From the cell containing the given text, extract its center point as (X, Y) coordinate. 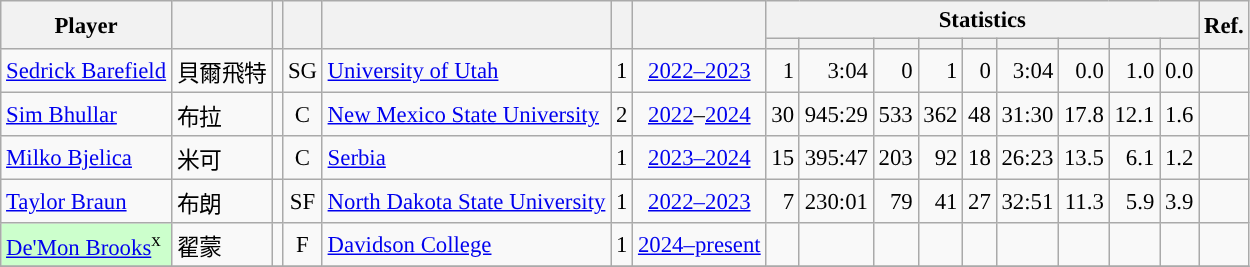
1.2 (1180, 158)
32:51 (1028, 202)
布拉 (222, 115)
11.3 (1084, 202)
米可 (222, 158)
University of Utah (466, 71)
533 (896, 115)
Serbia (466, 158)
13.5 (1084, 158)
Milko Bjelica (86, 158)
New Mexico State University (466, 115)
Player (86, 25)
395:47 (836, 158)
41 (940, 202)
203 (896, 158)
26:23 (1028, 158)
Ref. (1224, 25)
5.9 (1134, 202)
North Dakota State University (466, 202)
12.1 (1134, 115)
230:01 (836, 202)
7 (782, 202)
SF (303, 202)
945:29 (836, 115)
362 (940, 115)
18 (980, 158)
Sedrick Barefield (86, 71)
貝爾飛特 (222, 71)
48 (980, 115)
2 (622, 115)
27 (980, 202)
3.9 (1180, 202)
92 (940, 158)
Taylor Braun (86, 202)
31:30 (1028, 115)
SG (303, 71)
1.6 (1180, 115)
15 (782, 158)
布朗 (222, 202)
30 (782, 115)
1.0 (1134, 71)
2023–2024 (700, 158)
79 (896, 202)
Sim Bhullar (86, 115)
17.8 (1084, 115)
2022–2024 (700, 115)
6.1 (1134, 158)
Statistics (982, 20)
